Identify which cell holds the provided text, then report its [X, Y] central coordinate. 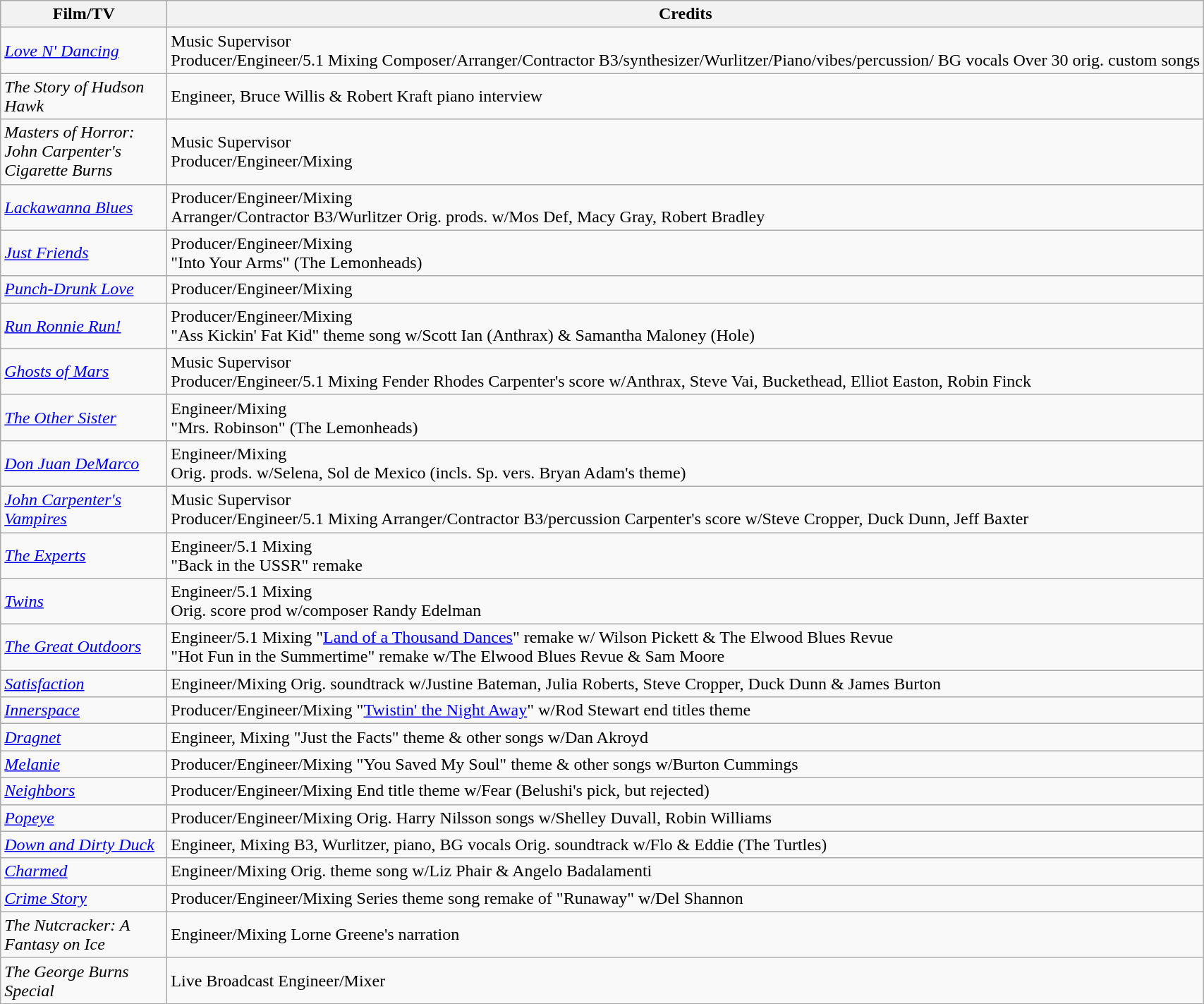
The Nutcracker: A Fantasy on Ice [84, 934]
The Experts [84, 555]
Live Broadcast Engineer/Mixer [686, 981]
Neighbors [84, 791]
Credits [686, 14]
Lackawanna Blues [84, 207]
Producer/Engineer/Mixing "Twistin' the Night Away" w/Rod Stewart end titles theme [686, 710]
Punch-Drunk Love [84, 289]
Producer/Engineer/Mixing Series theme song remake of "Runaway" w/Del Shannon [686, 898]
Engineer, Mixing "Just the Facts" theme & other songs w/Dan Akroyd [686, 737]
Producer/Engineer/Mixing"Into Your Arms" (The Lemonheads) [686, 253]
Dragnet [84, 737]
The Story of Hudson Hawk [84, 96]
Engineer/Mixing Lorne Greene's narration [686, 934]
Run Ronnie Run! [84, 326]
Twins [84, 601]
Down and Dirty Duck [84, 845]
Engineer, Bruce Willis & Robert Kraft piano interview [686, 96]
Producer/Engineer/Mixing End title theme w/Fear (Belushi's pick, but rejected) [686, 791]
Film/TV [84, 14]
The Great Outdoors [84, 648]
Producer/Engineer/Mixing"Ass Kickin' Fat Kid" theme song w/Scott Ian (Anthrax) & Samantha Maloney (Hole) [686, 326]
Engineer/Mixing Orig. soundtrack w/Justine Bateman, Julia Roberts, Steve Cropper, Duck Dunn & James Burton [686, 684]
Popeye [84, 818]
Engineer/5.1 Mixing"Back in the USSR" remake [686, 555]
Masters of Horror: John Carpenter's Cigarette Burns [84, 152]
The Other Sister [84, 418]
Engineer/Mixing Orig. theme song w/Liz Phair & Angelo Badalamenti [686, 871]
Ghosts of Mars [84, 371]
The George Burns Special [84, 981]
Crime Story [84, 898]
Producer/Engineer/Mixing Orig. Harry Nilsson songs w/Shelley Duvall, Robin Williams [686, 818]
Love N' Dancing [84, 51]
Music SupervisorProducer/Engineer/5.1 Mixing Fender Rhodes Carpenter's score w/Anthrax, Steve Vai, Buckethead, Elliot Easton, Robin Finck [686, 371]
Melanie [84, 764]
Don Juan DeMarco [84, 463]
Engineer/5.1 MixingOrig. score prod w/composer Randy Edelman [686, 601]
Music SupervisorProducer/Engineer/5.1 Mixing Arranger/Contractor B3/percussion Carpenter's score w/Steve Cropper, Duck Dunn, Jeff Baxter [686, 509]
Satisfaction [84, 684]
Charmed [84, 871]
Producer/Engineer/Mixing "You Saved My Soul" theme & other songs w/Burton Cummings [686, 764]
Just Friends [84, 253]
John Carpenter's Vampires [84, 509]
Engineer/Mixing"Mrs. Robinson" (The Lemonheads) [686, 418]
Producer/Engineer/MixingArranger/Contractor B3/Wurlitzer Orig. prods. w/Mos Def, Macy Gray, Robert Bradley [686, 207]
Producer/Engineer/Mixing [686, 289]
Engineer/MixingOrig. prods. w/Selena, Sol de Mexico (incls. Sp. vers. Bryan Adam's theme) [686, 463]
Music SupervisorProducer/Engineer/Mixing [686, 152]
Innerspace [84, 710]
Engineer, Mixing B3, Wurlitzer, piano, BG vocals Orig. soundtrack w/Flo & Eddie (The Turtles) [686, 845]
